Return [x, y] of the center of cell containing provided text 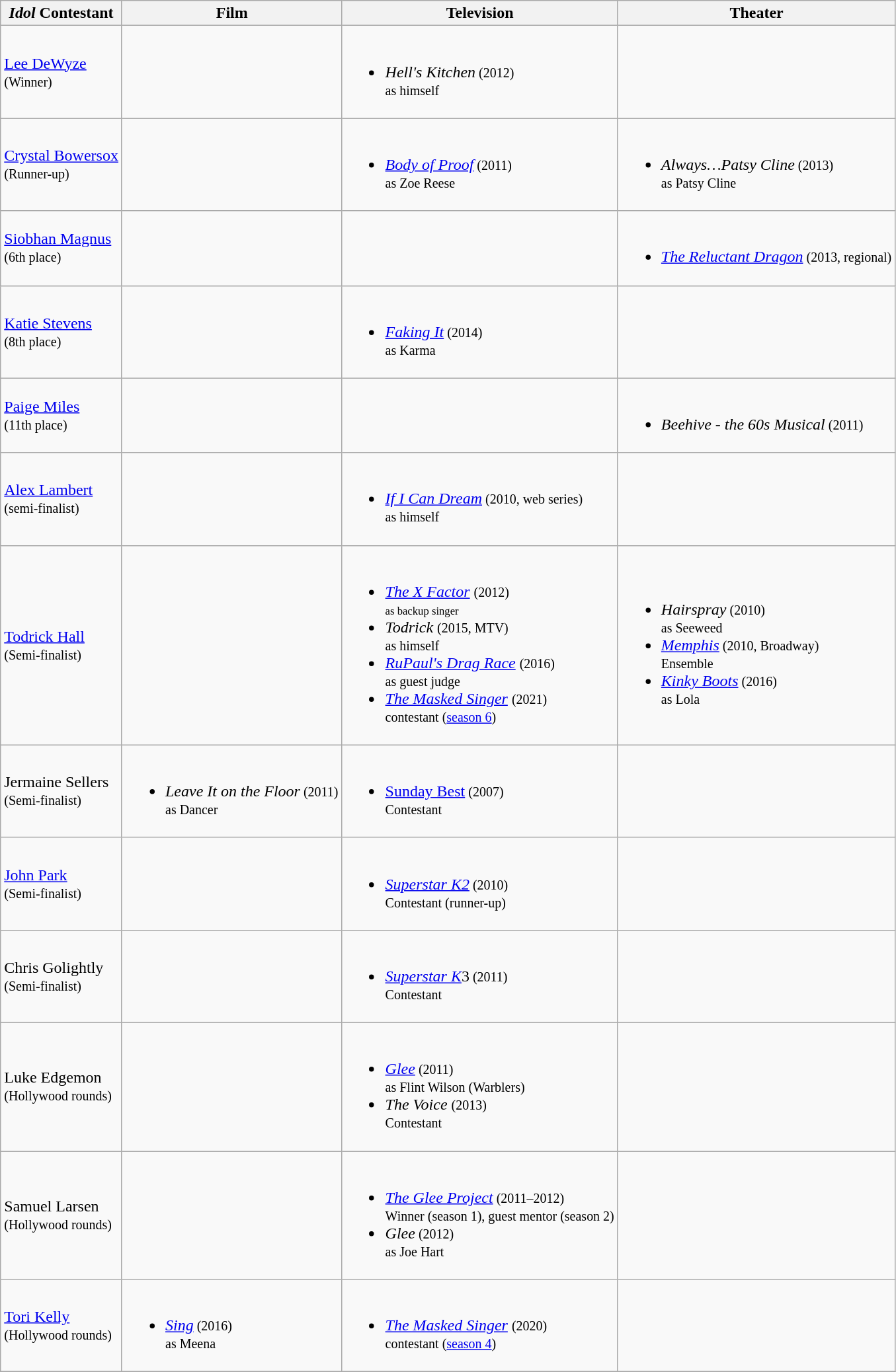
Lee DeWyze(Winner) [61, 72]
Hairspray (2010)as SeeweedMemphis (2010, Broadway)EnsembleKinky Boots (2016)as Lola [756, 645]
If I Can Dream (2010, web series)as himself [480, 499]
Theater [756, 13]
Todrick Hall(Semi-finalist) [61, 645]
Television [480, 13]
Sing (2016)as Meena [231, 1326]
Body of Proof (2011)as Zoe Reese [480, 165]
John Park(Semi-finalist) [61, 884]
The X Factor (2012)as backup singerTodrick (2015, MTV)as himselfRuPaul's Drag Race (2016)as guest judgeThe Masked Singer (2021)contestant (season 6) [480, 645]
Sunday Best (2007)Contestant [480, 791]
Hell's Kitchen (2012)as himself [480, 72]
Jermaine Sellers(Semi-finalist) [61, 791]
Samuel Larsen(Hollywood rounds) [61, 1215]
Chris Golightly(Semi-finalist) [61, 976]
Luke Edgemon(Hollywood rounds) [61, 1086]
Glee (2011)as Flint Wilson (Warblers)The Voice (2013)Contestant [480, 1086]
Always…Patsy Cline (2013)as Patsy Cline [756, 165]
Beehive - the 60s Musical (2011) [756, 415]
The Reluctant Dragon (2013, regional) [756, 248]
Faking It (2014)as Karma [480, 332]
Paige Miles(11th place) [61, 415]
Katie Stevens(8th place) [61, 332]
Film [231, 13]
Tori Kelly(Hollywood rounds) [61, 1326]
Superstar K3 (2011)Contestant [480, 976]
Crystal Bowersox(Runner-up) [61, 165]
Idol Contestant [61, 13]
Leave It on the Floor (2011)as Dancer [231, 791]
Superstar K2 (2010)Contestant (runner-up) [480, 884]
The Glee Project (2011–2012)Winner (season 1), guest mentor (season 2)Glee (2012)as Joe Hart [480, 1215]
Siobhan Magnus(6th place) [61, 248]
The Masked Singer (2020)contestant (season 4) [480, 1326]
Alex Lambert(semi-finalist) [61, 499]
